Pinpoint the cell where the given text exists, returning its [X, Y] midpoint coordinate. 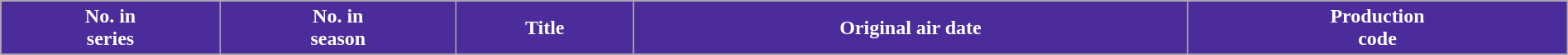
No. inseason [337, 28]
Title [544, 28]
Productioncode [1378, 28]
No. inseries [111, 28]
Original air date [911, 28]
